Detect which cell encompasses the target text, then output its (x, y) center coordinate. 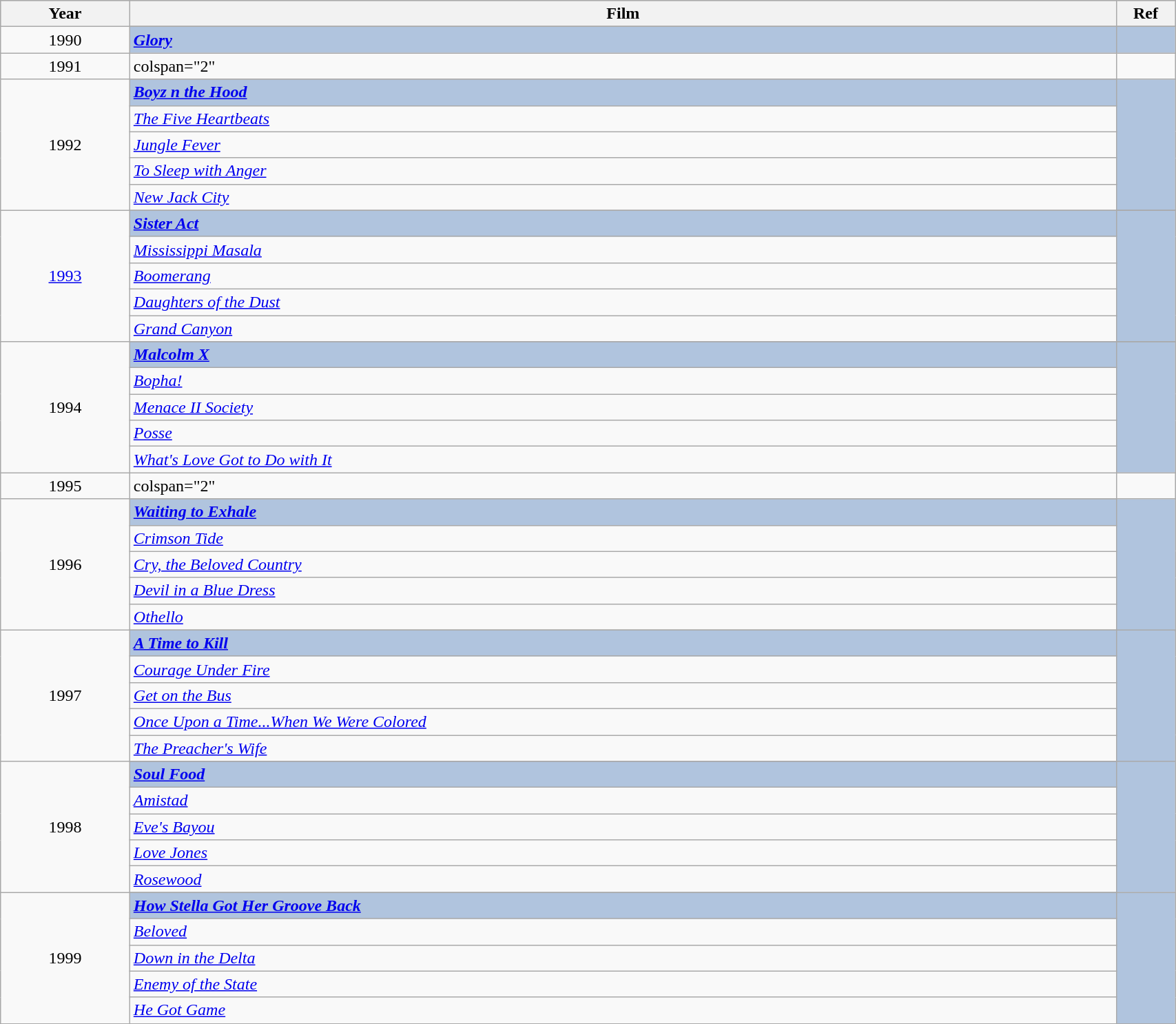
Ref (1145, 14)
Enemy of the State (623, 984)
1999 (65, 958)
To Sleep with Anger (623, 171)
Waiting to Exhale (623, 512)
1994 (65, 407)
How Stella Got Her Groove Back (623, 905)
Malcolm X (623, 355)
Amistad (623, 801)
Menace II Society (623, 407)
Once Upon a Time...When We Were Colored (623, 721)
Grand Canyon (623, 329)
New Jack City (623, 197)
Rosewood (623, 879)
1998 (65, 827)
1990 (65, 40)
1993 (65, 276)
Boyz n the Hood (623, 92)
The Five Heartbeats (623, 119)
Courage Under Fire (623, 669)
Cry, the Beloved Country (623, 564)
Posse (623, 433)
Mississippi Masala (623, 249)
1991 (65, 66)
What's Love Got to Do with It (623, 460)
A Time to Kill (623, 643)
Year (65, 14)
Film (623, 14)
Boomerang (623, 276)
The Preacher's Wife (623, 748)
1997 (65, 695)
Devil in a Blue Dress (623, 591)
Bopha! (623, 381)
Down in the Delta (623, 958)
Jungle Fever (623, 145)
Daughters of the Dust (623, 302)
Get on the Bus (623, 695)
Soul Food (623, 775)
Eve's Bayou (623, 827)
Sister Act (623, 223)
1995 (65, 486)
Love Jones (623, 853)
Glory (623, 40)
He Got Game (623, 1010)
1992 (65, 145)
Crimson Tide (623, 538)
1996 (65, 564)
Othello (623, 617)
Beloved (623, 932)
